For the text-containing cell, return its midpoint in (X, Y) coordinate format. 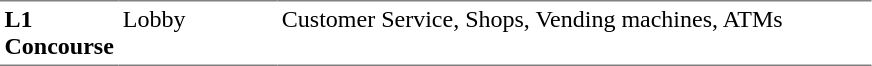
L1Concourse (59, 33)
Lobby (198, 33)
Customer Service, Shops, Vending machines, ATMs (574, 33)
